Return [X, Y] of the center of cell containing provided text 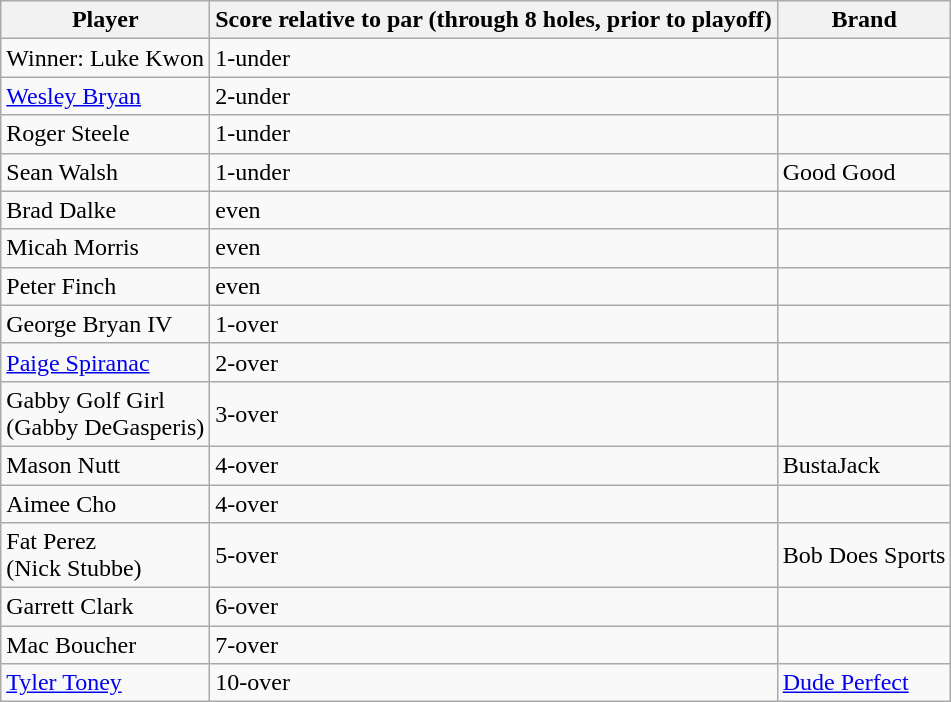
2-over [494, 362]
Score relative to par (through 8 holes, prior to playoff) [494, 20]
7-over [494, 645]
Wesley Bryan [106, 96]
Dude Perfect [864, 683]
Aimee Cho [106, 503]
Bob Does Sports [864, 556]
3-over [494, 414]
10-over [494, 683]
Micah Morris [106, 248]
Fat Perez(Nick Stubbe) [106, 556]
6-over [494, 607]
Sean Walsh [106, 172]
George Bryan IV [106, 324]
BustaJack [864, 465]
1-over [494, 324]
Good Good [864, 172]
5-over [494, 556]
Winner: Luke Kwon [106, 58]
Garrett Clark [106, 607]
Brand [864, 20]
Mac Boucher [106, 645]
2-under [494, 96]
Tyler Toney [106, 683]
Mason Nutt [106, 465]
Player [106, 20]
Paige Spiranac [106, 362]
Roger Steele [106, 134]
Peter Finch [106, 286]
Brad Dalke [106, 210]
Gabby Golf Girl(Gabby DeGasperis) [106, 414]
